Output the [X, Y] coordinate of the center of the cell containing the given text.  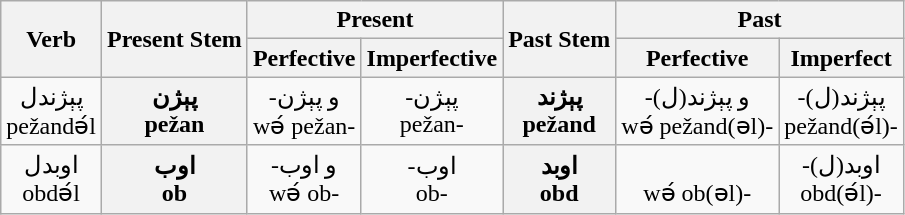
-و پېژن wә́ pežan- [304, 111]
-(پېژند(ل pežand(ә́l)- [842, 111]
-(اوبد(ل obd(ә́l)- [842, 179]
اوبدل obdә́l [52, 179]
Imperfective [432, 58]
اوبدobd [560, 179]
پېژند pežand [560, 111]
پېژن pežan [174, 111]
پېژندل pežandә́l [52, 111]
wә́ ob(əl)- [698, 179]
-(و پېژند(ل wә́ pežand(əl)- [698, 111]
Past Stem [560, 39]
اوب ob [174, 179]
-و اوبwә́ ob- [304, 179]
-اوب ob- [432, 179]
Imperfect [842, 58]
Present [374, 20]
Verb [52, 39]
-پېژن pežan- [432, 111]
Present Stem [174, 39]
Past [760, 20]
